Identify which cell holds the provided text, then report its (x, y) central coordinate. 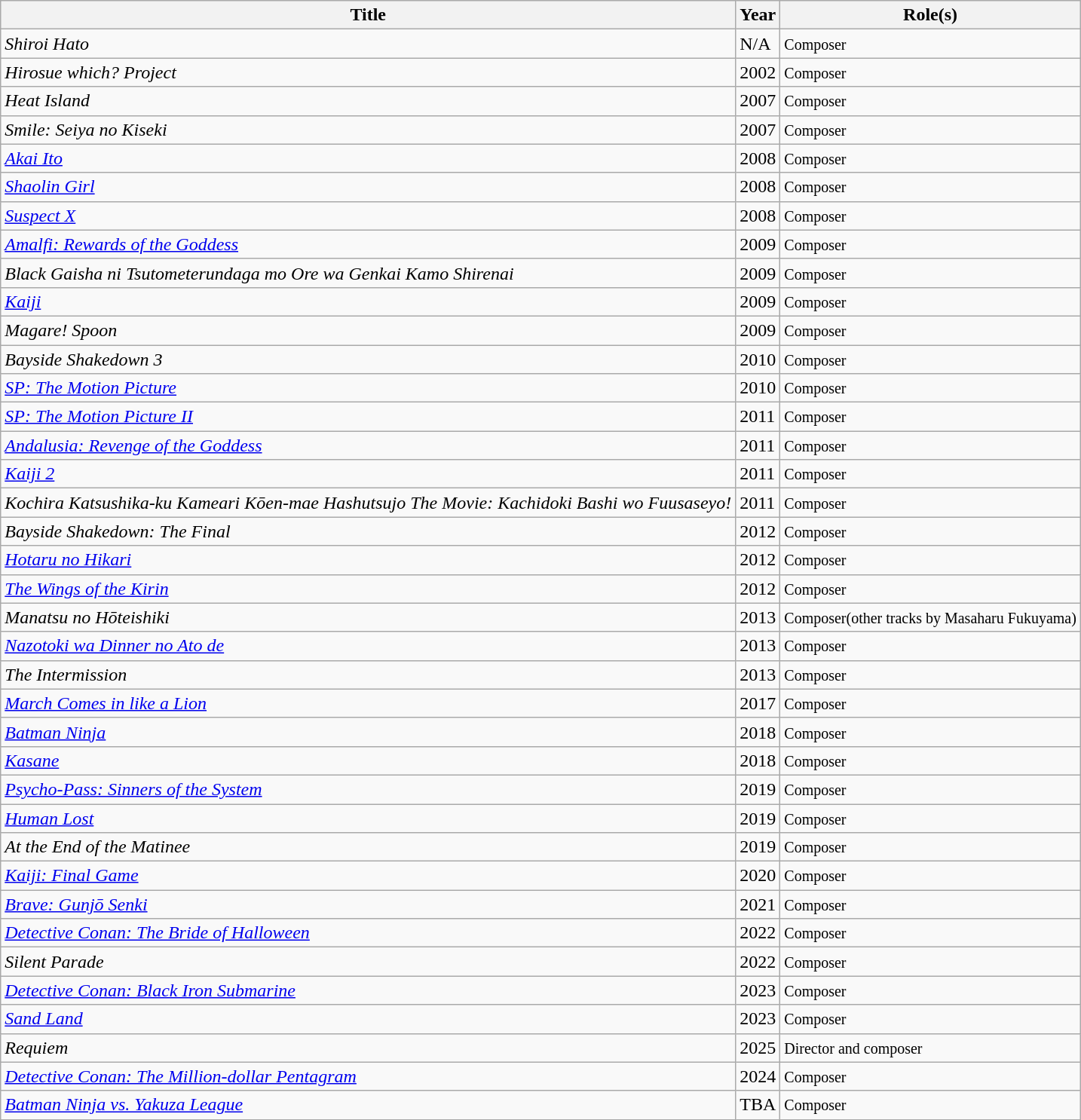
Smile: Seiya no Kiseki (368, 130)
Andalusia: Revenge of the Goddess (368, 445)
Composer(other tracks by Masaharu Fukuyama) (930, 617)
Kaiji 2 (368, 474)
2025 (758, 1048)
At the End of the Matinee (368, 847)
Brave: Gunjō Senki (368, 904)
2002 (758, 72)
Bayside Shakedown 3 (368, 360)
TBA (758, 1105)
Director and composer (930, 1048)
Kasane (368, 760)
Nazotoki wa Dinner no Ato de (368, 646)
Role(s) (930, 15)
SP: The Motion Picture II (368, 417)
2017 (758, 703)
2021 (758, 904)
Magare! Spoon (368, 330)
Shiroi Hato (368, 44)
Bayside Shakedown: The Final (368, 531)
Hotaru no Hikari (368, 560)
N/A (758, 44)
Sand Land (368, 1019)
Detective Conan: Black Iron Submarine (368, 990)
Black Gaisha ni Tsutometerundaga mo Ore wa Genkai Kamo Shirenai (368, 273)
Suspect X (368, 216)
March Comes in like a Lion (368, 703)
Akai Ito (368, 158)
Batman Ninja (368, 732)
Shaolin Girl (368, 187)
Kaiji: Final Game (368, 876)
Year (758, 15)
Human Lost (368, 818)
Detective Conan: The Million-dollar Pentagram (368, 1076)
Manatsu no Hōteishiki (368, 617)
Batman Ninja vs. Yakuza League (368, 1105)
Title (368, 15)
2020 (758, 876)
SP: The Motion Picture (368, 388)
2024 (758, 1076)
Silent Parade (368, 962)
Requiem (368, 1048)
Detective Conan: The Bride of Halloween (368, 933)
Amalfi: Rewards of the Goddess (368, 244)
Psycho-Pass: Sinners of the System (368, 789)
Kochira Katsushika-ku Kameari Kōen-mae Hashutsujo The Movie: Kachidoki Bashi wo Fuusaseyo! (368, 503)
Hirosue which? Project (368, 72)
Kaiji (368, 301)
Heat Island (368, 101)
The Intermission (368, 675)
The Wings of the Kirin (368, 589)
